Pinpoint the cell where the given text exists, returning its [X, Y] midpoint coordinate. 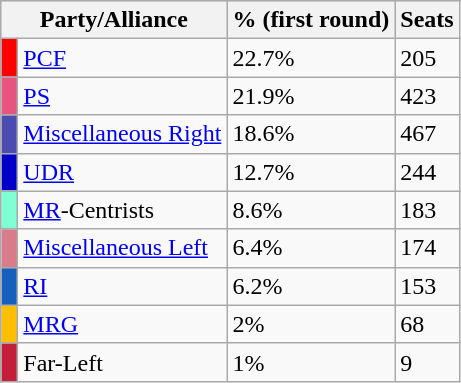
18.6% [311, 134]
PCF [122, 58]
174 [427, 248]
8.6% [311, 210]
6.2% [311, 286]
Miscellaneous Left [122, 248]
6.4% [311, 248]
% (first round) [311, 20]
Miscellaneous Right [122, 134]
RI [122, 286]
2% [311, 324]
Party/Alliance [114, 20]
467 [427, 134]
UDR [122, 172]
Seats [427, 20]
9 [427, 362]
68 [427, 324]
244 [427, 172]
1% [311, 362]
MR-Centrists [122, 210]
423 [427, 96]
183 [427, 210]
MRG [122, 324]
PS [122, 96]
153 [427, 286]
12.7% [311, 172]
21.9% [311, 96]
Far-Left [122, 362]
205 [427, 58]
22.7% [311, 58]
